Find where the given text appears and provide that cell's center as (X, Y) coordinate. 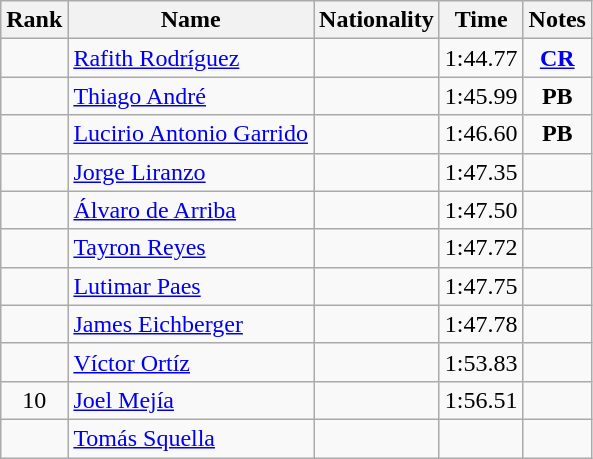
10 (34, 400)
1:47.72 (481, 248)
Thiago André (191, 96)
CR (557, 58)
Name (191, 20)
Tomás Squella (191, 438)
Tayron Reyes (191, 248)
Lucirio Antonio Garrido (191, 134)
Nationality (377, 20)
Rank (34, 20)
Jorge Liranzo (191, 172)
1:47.78 (481, 324)
1:53.83 (481, 362)
Joel Mejía (191, 400)
1:47.50 (481, 210)
Lutimar Paes (191, 286)
Víctor Ortíz (191, 362)
1:46.60 (481, 134)
1:47.35 (481, 172)
1:56.51 (481, 400)
1:47.75 (481, 286)
Notes (557, 20)
Rafith Rodríguez (191, 58)
James Eichberger (191, 324)
1:44.77 (481, 58)
Álvaro de Arriba (191, 210)
1:45.99 (481, 96)
Time (481, 20)
